Scan for the cell matching the given text and deliver its [X, Y] coordinate at center. 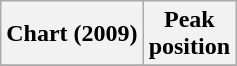
Peakposition [189, 34]
Chart (2009) [72, 34]
